Provide the [X, Y] coordinate of the cell's center where the given text is located.  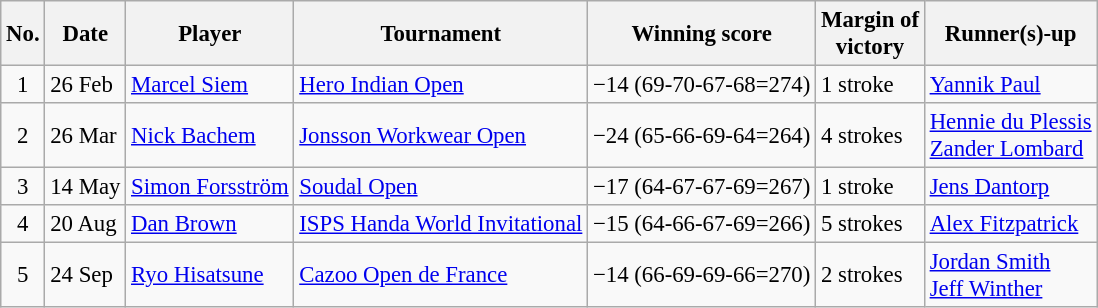
−15 (64-66-67-69=266) [702, 224]
5 strokes [870, 224]
Tournament [441, 34]
−24 (65-66-69-64=264) [702, 136]
Alex Fitzpatrick [1010, 224]
Margin ofvictory [870, 34]
−14 (69-70-67-68=274) [702, 85]
4 strokes [870, 136]
No. [23, 34]
4 [23, 224]
Nick Bachem [210, 136]
Date [86, 34]
24 Sep [86, 276]
−14 (66-69-69-66=270) [702, 276]
Cazoo Open de France [441, 276]
ISPS Handa World Invitational [441, 224]
Yannik Paul [1010, 85]
Jonsson Workwear Open [441, 136]
Winning score [702, 34]
Soudal Open [441, 187]
2 strokes [870, 276]
14 May [86, 187]
Dan Brown [210, 224]
Jordan Smith Jeff Winther [1010, 276]
−17 (64-67-67-69=267) [702, 187]
Simon Forsström [210, 187]
3 [23, 187]
Marcel Siem [210, 85]
Hennie du Plessis Zander Lombard [1010, 136]
Player [210, 34]
5 [23, 276]
26 Feb [86, 85]
Hero Indian Open [441, 85]
Jens Dantorp [1010, 187]
1 [23, 85]
2 [23, 136]
Ryo Hisatsune [210, 276]
Runner(s)-up [1010, 34]
26 Mar [86, 136]
20 Aug [86, 224]
